For the text-containing cell, return its midpoint in [x, y] coordinate format. 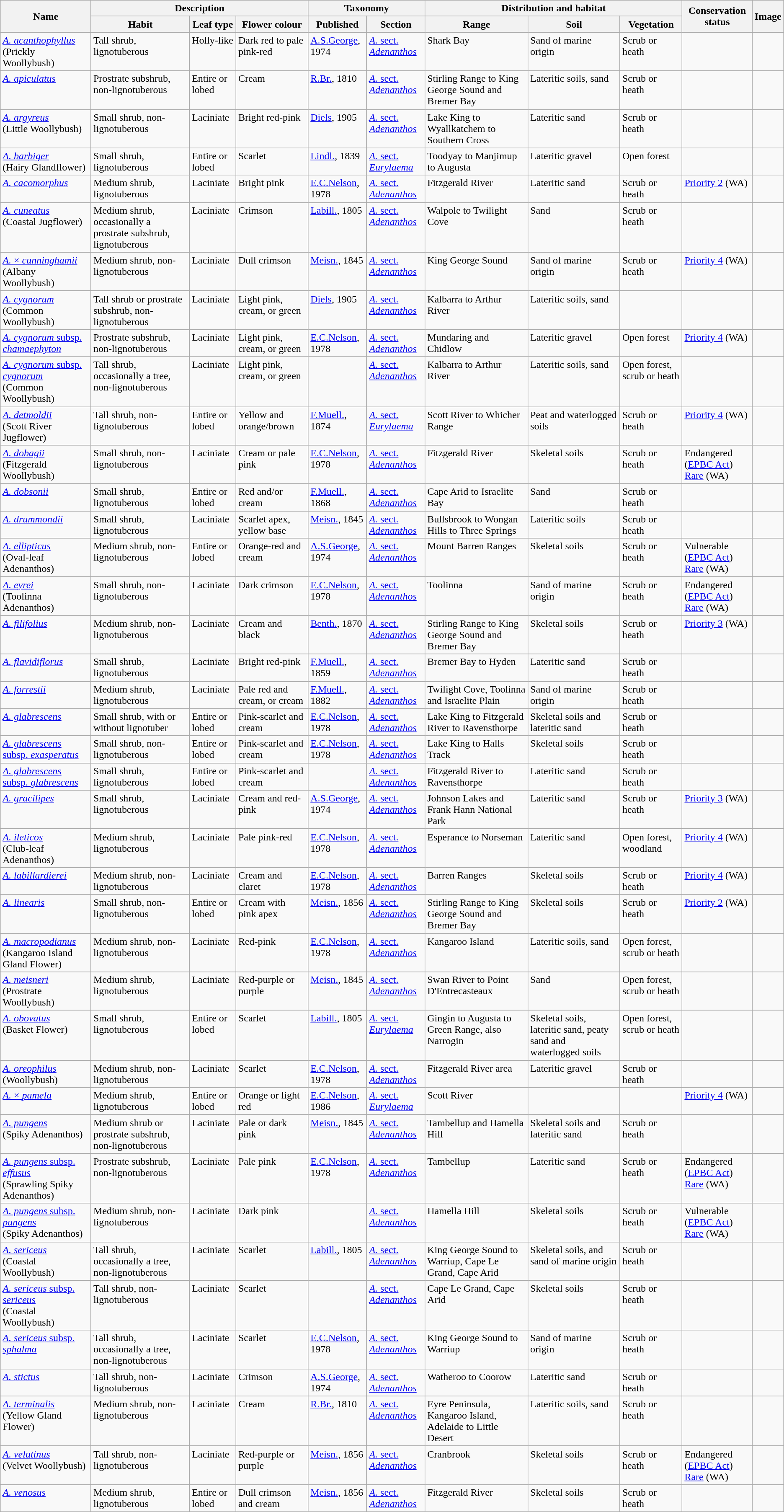
Holly-like [213, 52]
A. cygnorum subsp. chamaephyton [46, 343]
A. ellipticus(Oval-leaf Adenanthos) [46, 558]
A. dobsonii [46, 498]
Published [338, 24]
A. terminalis(Yellow Gland Flower) [46, 1421]
Cranbrook [477, 1465]
Watheroo to Coorow [477, 1383]
Cape Arid to Israelite Bay [477, 498]
Pale or dark pink [272, 1134]
A. × pamela [46, 1101]
A. apiculatus [46, 90]
Hamella Hill [477, 1223]
A. cygnorum subsp. cygnorum(Common Woollybush) [46, 381]
Kangaroo Island [477, 953]
Dull crimson and cream [272, 1498]
Dull crimson [272, 271]
Pale pink [272, 1178]
A. eyrei(Toolinna Adenanthos) [46, 596]
Name [46, 16]
A. flavidiflorus [46, 668]
King George Sound [477, 271]
F.Muell., 1882 [338, 695]
A. forrestii [46, 695]
A. cacomorphus [46, 189]
F.Muell., 1859 [338, 668]
Tall shrub or prostrate subshrub, non-lignotuberous [140, 310]
Shark Bay [477, 52]
A. pungens(Spiky Adenanthos) [46, 1134]
A. cuneatus(Coastal Jugflower) [46, 227]
Peat and waterlogged soils [574, 426]
Cream and red-pink [272, 809]
Pale red and cream, or cream [272, 695]
A. glabrescens subsp. exasperatus [46, 749]
Benth., 1870 [338, 635]
Distribution and habitat [554, 8]
Dark pink [272, 1223]
Small shrub, with or without lignotuber [140, 722]
Cream or pale pink [272, 465]
Bullsbrook to Wongan Hills to Three Springs [477, 525]
A. macropodianus(Kangaroo Island Gland Flower) [46, 953]
Lake King to Fitzgerald River to Ravensthorpe [477, 722]
Tall shrub, lignotuberous [140, 52]
Medium shrub, occasionally a prostrate subshrub, lignotuberous [140, 227]
Red-pink [272, 953]
A. filifolius [46, 635]
Lake King to Halls Track [477, 749]
F.Muell., 1868 [338, 498]
Twilight Cove, Toolinna and Israelite Plain [477, 695]
Scarlet apex, yellow base [272, 525]
Soil [574, 24]
Fitzgerald River area [477, 1074]
King George Sound to Warriup, Cape Le Grand, Cape Arid [477, 1261]
A. glabrescens [46, 722]
Orange or light red [272, 1101]
A. linearis [46, 914]
Orange-red and cream [272, 558]
Image [768, 16]
A. detmoldii(Scott River Jugflower) [46, 426]
A. oreophilus(Woollybush) [46, 1074]
F.Muell., 1874 [338, 426]
A. sericeus subsp. sphalma [46, 1349]
A. × cunninghamii(Albany Woollybush) [46, 271]
Lake King to Wyallkatchem to Southern Cross [477, 129]
Walpole to Twilight Cove [477, 227]
Johnson Lakes and Frank Hann National Park [477, 809]
Bremer Bay to Hyden [477, 668]
A. dobagii(Fitzgerald Woollybush) [46, 465]
King George Sound to Warriup [477, 1349]
A. barbiger(Hairy Glandflower) [46, 162]
Habit [140, 24]
Section [396, 24]
A. venosus [46, 1498]
A. stictus [46, 1383]
Eyre Peninsula, Kangaroo Island, Adelaide to Little Desert [477, 1421]
Mount Barren Ranges [477, 558]
Toodyay to Manjimup to Augusta [477, 162]
Scott River [477, 1101]
Leaf type [213, 24]
A. ileticos(Club-leaf Adenanthos) [46, 848]
A. sericeus(Coastal Woollybush) [46, 1261]
A. labillardierei [46, 881]
Tambellup and Hamella Hill [477, 1134]
E.C.Nelson, 1986 [338, 1101]
Description [199, 8]
Esperance to Norseman [477, 848]
Flower colour [272, 24]
A. glabrescens subsp. glabrescens [46, 777]
Red and/or cream [272, 498]
Pale pink-red [272, 848]
Open forest, woodland [651, 848]
A. acanthophyllus(Prickly Woollybush) [46, 52]
A. gracilipes [46, 809]
Bright pink [272, 189]
A. velutinus(Velvet Woollybush) [46, 1465]
Skeletal soils, and sand of marine origin [574, 1261]
A. meisneri(Prostrate Woollybush) [46, 991]
A. drummondii [46, 525]
Swan River to Point D'Entrecasteaux [477, 991]
Scott River to Whicher Range [477, 426]
Conservation status [717, 16]
Lindl., 1839 [338, 162]
Yellow and orange/brown [272, 426]
Cape Le Grand, Cape Arid [477, 1305]
A. obovatus(Basket Flower) [46, 1036]
Skeletal soils, lateritic sand, peaty sand and waterlogged soils [574, 1036]
Tambellup [477, 1178]
Dark red to pale pink-red [272, 52]
Barren Ranges [477, 881]
Dark crimson [272, 596]
Fitzgerald River to Ravensthorpe [477, 777]
A. cygnorum(Common Woollybush) [46, 310]
Taxonomy [367, 8]
Range [477, 24]
A. pungens subsp. effusus(Sprawling Spiky Adenanthos) [46, 1178]
A. pungens subsp. pungens(Spiky Adenanthos) [46, 1223]
Medium shrub or prostrate subshrub, non-lignotuberous [140, 1134]
Cream and claret [272, 881]
Vegetation [651, 24]
Mundaring and Chidlow [477, 343]
Toolinna [477, 596]
Cream and black [272, 635]
A. sericeus subsp. sericeus(Coastal Woollybush) [46, 1305]
Gingin to Augusta to Green Range, also Narrogin [477, 1036]
A. argyreus(Little Woollybush) [46, 129]
Cream with pink apex [272, 914]
Lateritic soils [574, 525]
